Search for the cell housing the specified text and yield its [X, Y] center coordinate. 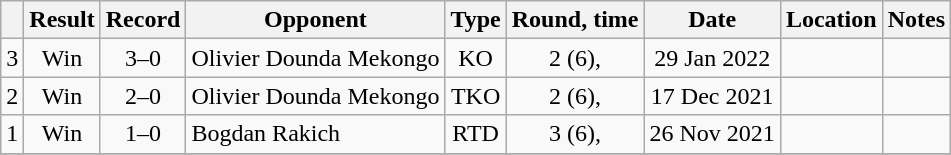
Record [143, 20]
2 [12, 96]
1–0 [143, 134]
29 Jan 2022 [712, 58]
3 (6), [575, 134]
Date [712, 20]
Opponent [316, 20]
RTD [476, 134]
Notes [916, 20]
Round, time [575, 20]
Type [476, 20]
26 Nov 2021 [712, 134]
Result [62, 20]
Location [831, 20]
17 Dec 2021 [712, 96]
1 [12, 134]
3 [12, 58]
KO [476, 58]
TKO [476, 96]
2–0 [143, 96]
Bogdan Rakich [316, 134]
3–0 [143, 58]
